Extract the [X, Y] coordinate from the center of the cell holding the provided text.  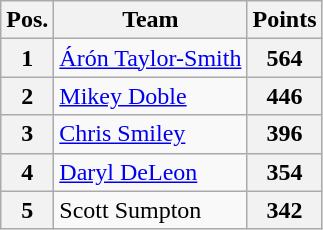
396 [284, 134]
Team [150, 20]
5 [28, 210]
342 [284, 210]
Mikey Doble [150, 96]
Points [284, 20]
2 [28, 96]
Daryl DeLeon [150, 172]
4 [28, 172]
Chris Smiley [150, 134]
564 [284, 58]
1 [28, 58]
Pos. [28, 20]
3 [28, 134]
Árón Taylor-Smith [150, 58]
446 [284, 96]
354 [284, 172]
Scott Sumpton [150, 210]
